Return the [X, Y] coordinate for the center point of the cell that contains the specified text.  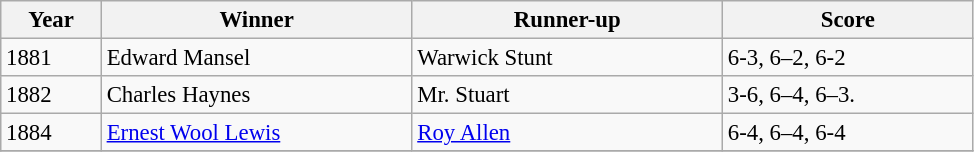
Ernest Wool Lewis [256, 133]
Charles Haynes [256, 95]
Warwick Stunt [568, 58]
Mr. Stuart [568, 95]
Runner-up [568, 20]
Score [848, 20]
Year [52, 20]
3-6, 6–4, 6–3. [848, 95]
Roy Allen [568, 133]
6-3, 6–2, 6-2 [848, 58]
6-4, 6–4, 6-4 [848, 133]
Winner [256, 20]
1881 [52, 58]
1884 [52, 133]
Edward Mansel [256, 58]
1882 [52, 95]
